For the text-containing cell, return its midpoint in (X, Y) coordinate format. 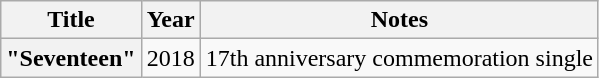
Title (71, 20)
17th anniversary commemoration single (399, 58)
"Seventeen" (71, 58)
Year (170, 20)
Notes (399, 20)
2018 (170, 58)
